Output the (x, y) coordinate of the center of the cell containing the given text.  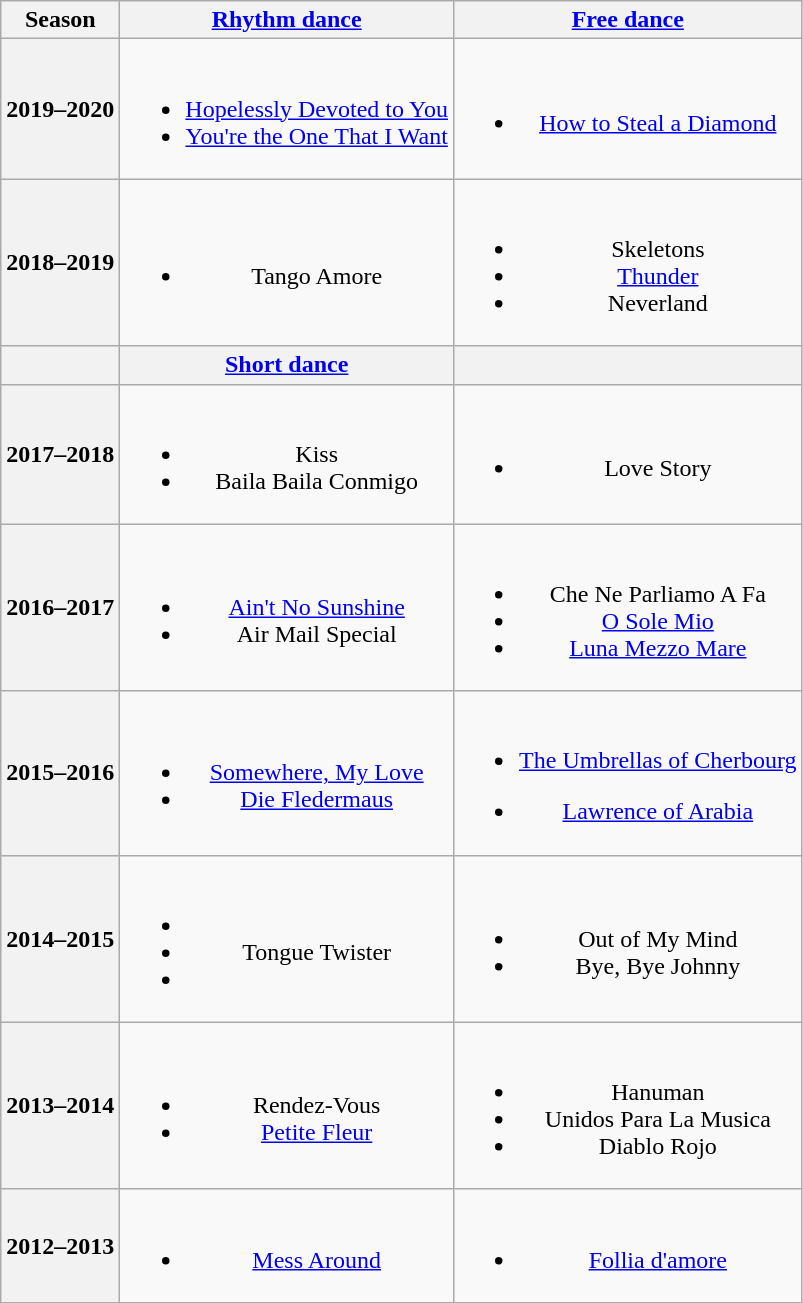
Hanuman Unidos Para La Musica Diablo Rojo (628, 1106)
2019–2020 (60, 109)
Free dance (628, 20)
2018–2019 (60, 262)
Follia d'amore (628, 1246)
Tongue Twister (287, 938)
2016–2017 (60, 608)
Kiss Baila Baila Conmigo (287, 454)
2012–2013 (60, 1246)
Tango Amore (287, 262)
How to Steal a Diamond (628, 109)
2017–2018 (60, 454)
Love Story (628, 454)
2013–2014 (60, 1106)
Short dance (287, 365)
Che Ne Parliamo A Fa O Sole Mio Luna Mezzo Mare (628, 608)
2015–2016 (60, 773)
Season (60, 20)
Skeletons Thunder Neverland (628, 262)
Rendez-Vous Petite Fleur (287, 1106)
Somewhere, My Love Die Fledermaus (287, 773)
Hopelessly Devoted to You You're the One That I Want (287, 109)
Ain't No Sunshine Air Mail Special (287, 608)
Rhythm dance (287, 20)
Mess Around (287, 1246)
The Umbrellas of Cherbourg Lawrence of Arabia (628, 773)
Out of My Mind Bye, Bye Johnny (628, 938)
2014–2015 (60, 938)
